From the cell containing the given text, extract its center point as [x, y] coordinate. 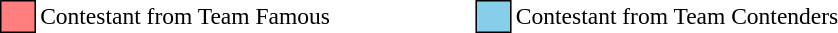
Contestant from Team Famous [186, 16]
